Extract the (x, y) coordinate from the center of the cell holding the provided text.  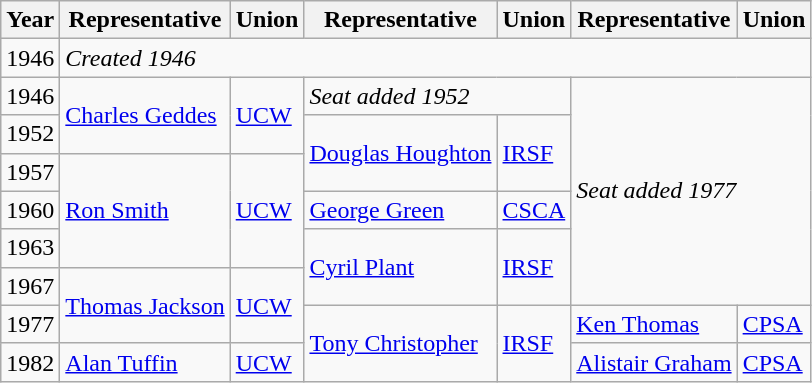
Cyril Plant (400, 267)
CSCA (534, 210)
1982 (30, 362)
Thomas Jackson (145, 305)
Alistair Graham (654, 362)
1977 (30, 324)
Created 1946 (436, 58)
Charles Geddes (145, 115)
George Green (400, 210)
Year (30, 20)
Ron Smith (145, 210)
1957 (30, 172)
Seat added 1952 (438, 96)
1963 (30, 248)
Ken Thomas (654, 324)
1967 (30, 286)
Douglas Houghton (400, 153)
Seat added 1977 (691, 191)
1952 (30, 134)
Tony Christopher (400, 343)
1960 (30, 210)
Alan Tuffin (145, 362)
